Identify which cell holds the provided text, then report its [X, Y] central coordinate. 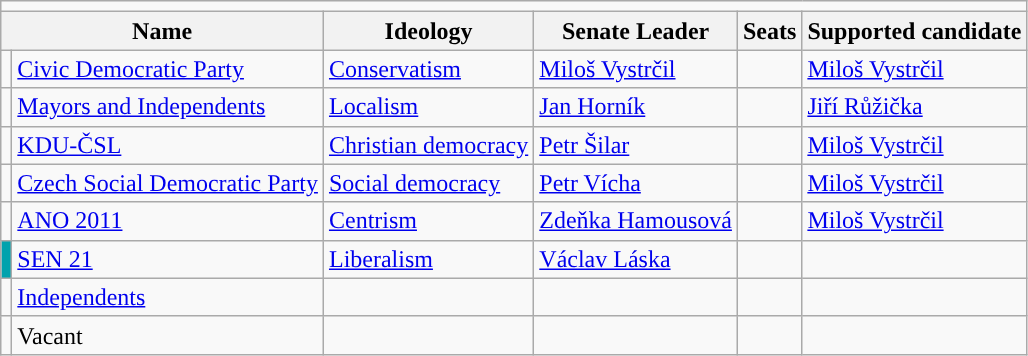
Seats [769, 31]
Independents [168, 297]
Jiří Růžička [914, 107]
KDU-ČSL [168, 145]
Christian democracy [428, 145]
Václav Láska [636, 259]
Jan Horník [636, 107]
Civic Democratic Party [168, 69]
Centrism [428, 221]
Liberalism [428, 259]
Zdeňka Hamousová [636, 221]
Petr Šilar [636, 145]
Supported candidate [914, 31]
Vacant [168, 335]
Petr Vícha [636, 183]
Senate Leader [636, 31]
SEN 21 [168, 259]
Social democracy [428, 183]
Czech Social Democratic Party [168, 183]
Conservatism [428, 69]
Ideology [428, 31]
Name [162, 31]
Mayors and Independents [168, 107]
Localism [428, 107]
ANO 2011 [168, 221]
